Scan for the cell matching the given text and deliver its [x, y] coordinate at center. 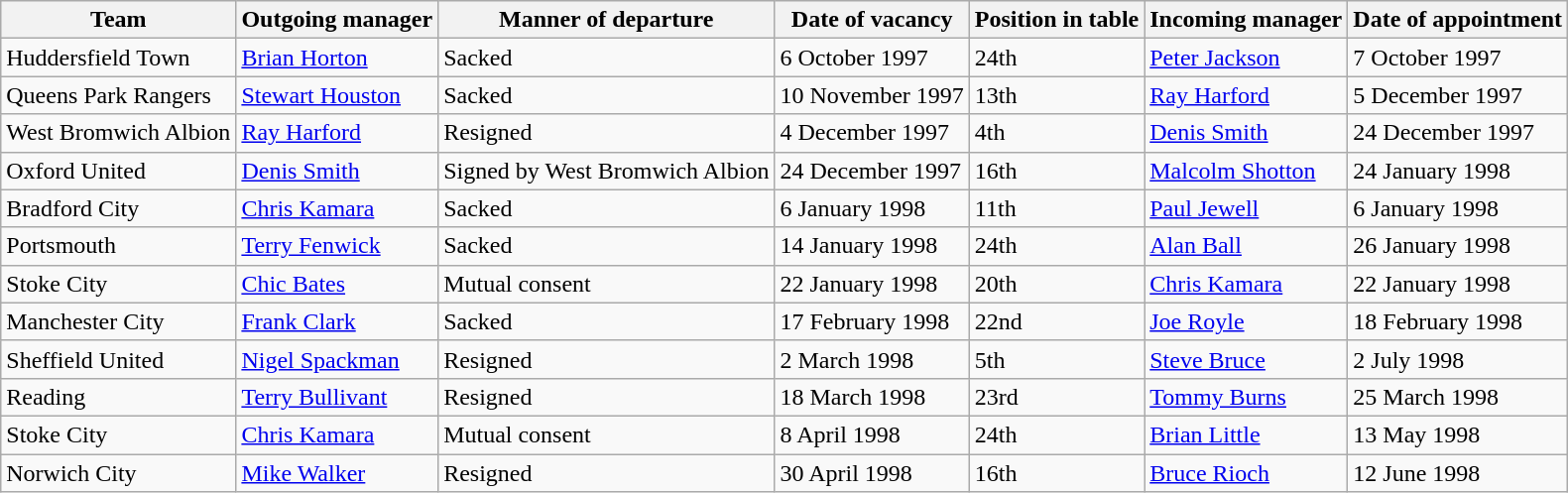
26 January 1998 [1458, 246]
2 March 1998 [872, 359]
Date of vacancy [872, 20]
Bradford City [119, 208]
2 July 1998 [1458, 359]
Frank Clark [337, 321]
24 January 1998 [1458, 171]
Brian Horton [337, 58]
Outgoing manager [337, 20]
Brian Little [1246, 434]
23rd [1056, 397]
Manner of departure [607, 20]
Chic Bates [337, 284]
Terry Fenwick [337, 246]
12 June 1998 [1458, 473]
8 April 1998 [872, 434]
25 March 1998 [1458, 397]
11th [1056, 208]
30 April 1998 [872, 473]
Malcolm Shotton [1246, 171]
Joe Royle [1246, 321]
Stewart Houston [337, 95]
Reading [119, 397]
Paul Jewell [1246, 208]
Alan Ball [1246, 246]
Queens Park Rangers [119, 95]
18 March 1998 [872, 397]
West Bromwich Albion [119, 133]
18 February 1998 [1458, 321]
13 May 1998 [1458, 434]
7 October 1997 [1458, 58]
5 December 1997 [1458, 95]
4 December 1997 [872, 133]
Oxford United [119, 171]
22nd [1056, 321]
17 February 1998 [872, 321]
10 November 1997 [872, 95]
Terry Bullivant [337, 397]
Peter Jackson [1246, 58]
14 January 1998 [872, 246]
Huddersfield Town [119, 58]
Signed by West Bromwich Albion [607, 171]
Date of appointment [1458, 20]
Incoming manager [1246, 20]
13th [1056, 95]
4th [1056, 133]
Tommy Burns [1246, 397]
Steve Bruce [1246, 359]
Portsmouth [119, 246]
Mike Walker [337, 473]
Sheffield United [119, 359]
Team [119, 20]
5th [1056, 359]
Manchester City [119, 321]
20th [1056, 284]
Nigel Spackman [337, 359]
Norwich City [119, 473]
6 October 1997 [872, 58]
Bruce Rioch [1246, 473]
Position in table [1056, 20]
